Determine the [x, y] coordinate at the center of the cell enclosing the given text.  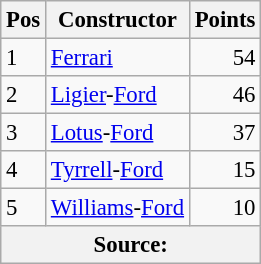
Ligier-Ford [118, 95]
4 [24, 170]
1 [24, 58]
46 [224, 95]
54 [224, 58]
Source: [131, 245]
3 [24, 133]
Ferrari [118, 58]
10 [224, 208]
2 [24, 95]
5 [24, 208]
Points [224, 20]
37 [224, 133]
Lotus-Ford [118, 133]
Constructor [118, 20]
Tyrrell-Ford [118, 170]
15 [224, 170]
Pos [24, 20]
Williams-Ford [118, 208]
